Find where the given text appears and provide that cell's center as [x, y] coordinate. 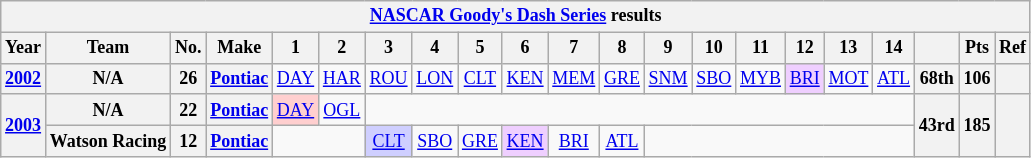
26 [188, 78]
4 [435, 48]
10 [714, 48]
13 [848, 48]
NASCAR Goody's Dash Series results [516, 16]
9 [668, 48]
5 [480, 48]
SNM [668, 78]
LON [435, 78]
3 [388, 48]
MOT [848, 78]
Ref [1013, 48]
185 [977, 125]
8 [622, 48]
MEM [574, 78]
HAR [342, 78]
2 [342, 48]
43rd [936, 125]
OGL [342, 110]
Team [108, 48]
Pts [977, 48]
22 [188, 110]
68th [936, 78]
ROU [388, 78]
2003 [24, 125]
6 [525, 48]
1 [295, 48]
No. [188, 48]
7 [574, 48]
2002 [24, 78]
MYB [761, 78]
11 [761, 48]
14 [894, 48]
Make [240, 48]
Watson Racing [108, 140]
106 [977, 78]
Year [24, 48]
